Return the (X, Y) coordinate for the center point of the cell that contains the specified text.  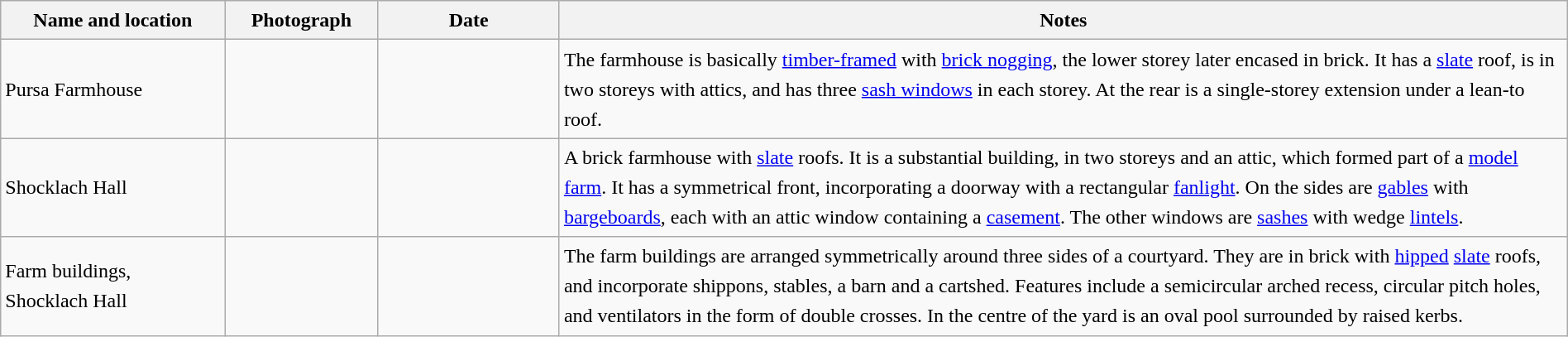
Photograph (301, 20)
Name and location (112, 20)
Date (468, 20)
Farm buildings,Shocklach Hall (112, 286)
Notes (1064, 20)
Shocklach Hall (112, 187)
Pursa Farmhouse (112, 89)
